Capture the cell that displays the provided text and extract its [X, Y] central coordinate. 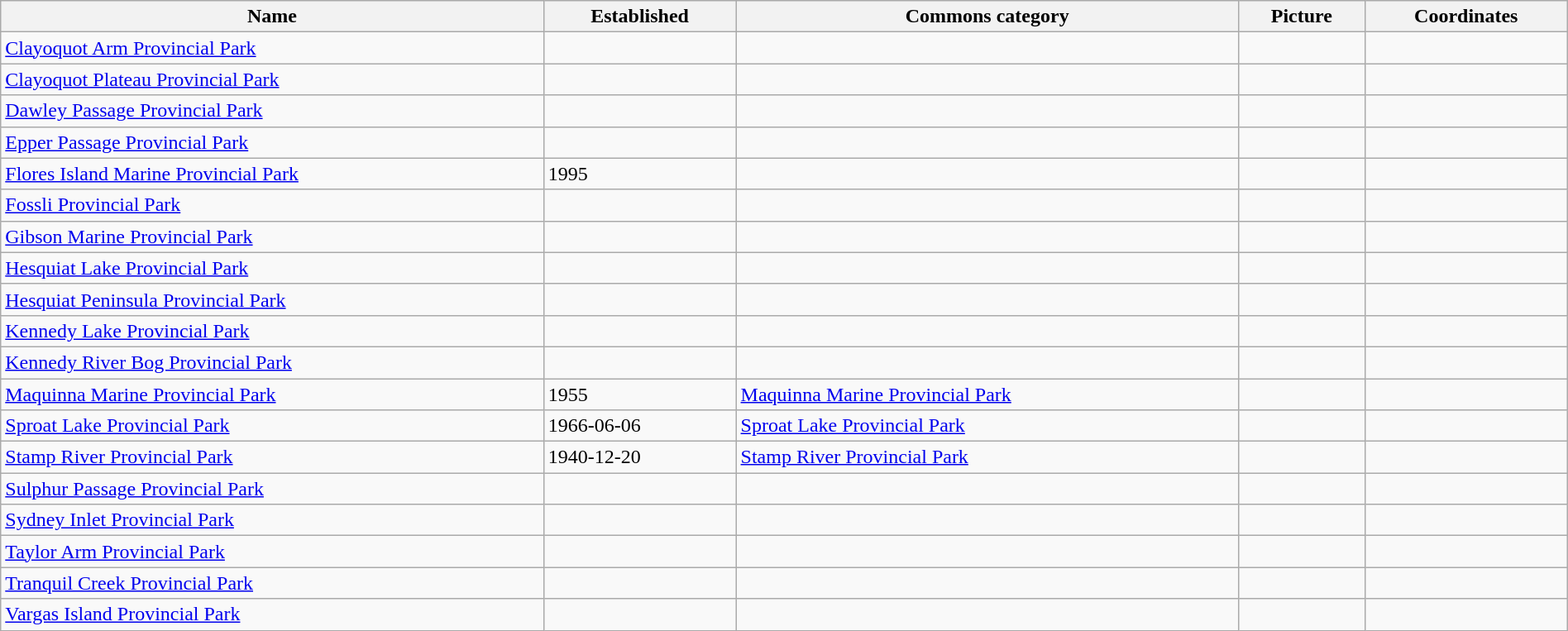
Sydney Inlet Provincial Park [272, 520]
Gibson Marine Provincial Park [272, 237]
Coordinates [1465, 17]
Taylor Arm Provincial Park [272, 552]
Commons category [987, 17]
Clayoquot Plateau Provincial Park [272, 79]
Hesquiat Lake Provincial Park [272, 268]
Vargas Island Provincial Park [272, 614]
Kennedy River Bog Provincial Park [272, 362]
Sulphur Passage Provincial Park [272, 489]
1995 [640, 174]
Epper Passage Provincial Park [272, 142]
Clayoquot Arm Provincial Park [272, 48]
Flores Island Marine Provincial Park [272, 174]
1966-06-06 [640, 426]
1940-12-20 [640, 457]
Kennedy Lake Provincial Park [272, 331]
Established [640, 17]
Hesquiat Peninsula Provincial Park [272, 299]
1955 [640, 394]
Fossli Provincial Park [272, 205]
Tranquil Creek Provincial Park [272, 583]
Picture [1302, 17]
Dawley Passage Provincial Park [272, 111]
Name [272, 17]
